Capture the cell that displays the provided text and extract its [x, y] central coordinate. 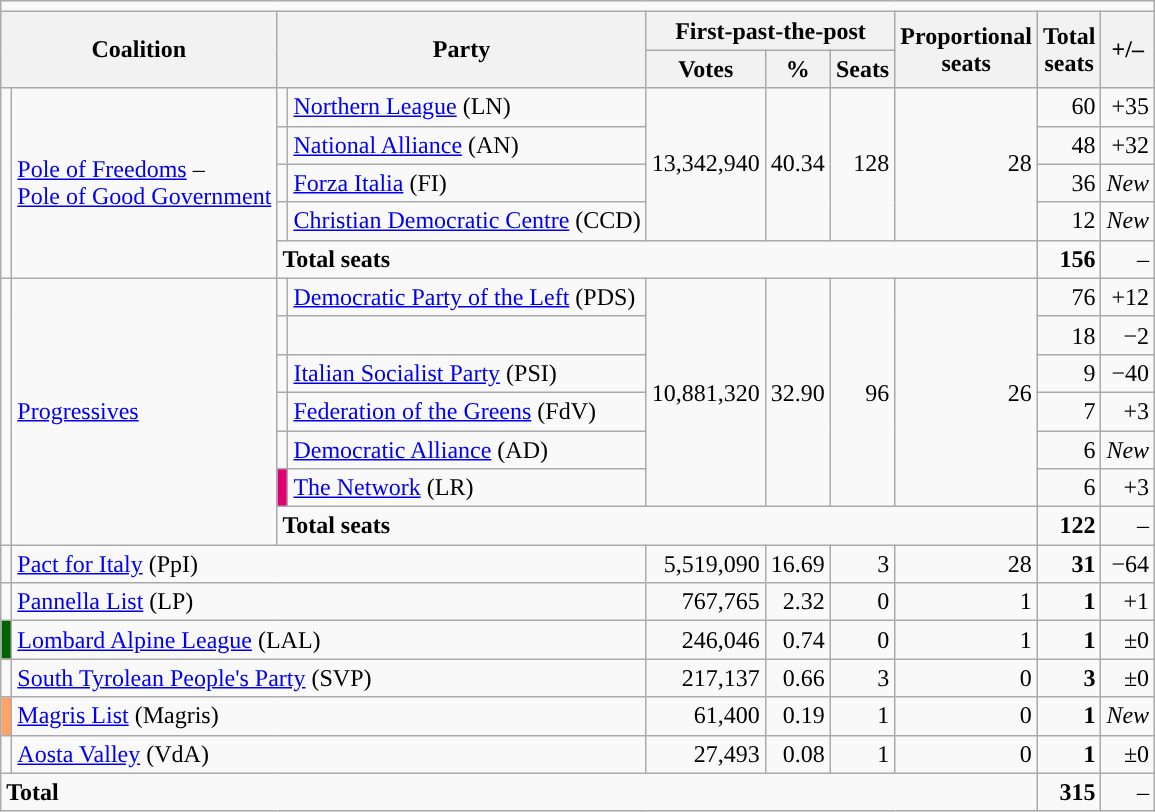
Lombard Alpine League (LAL) [329, 640]
First-past-the-post [770, 31]
Democratic Alliance (AD) [467, 449]
Northern League (LN) [467, 107]
+1 [1128, 602]
Seats [862, 69]
48 [1069, 145]
36 [1069, 183]
The Network (LR) [467, 488]
Progressives [144, 411]
−2 [1128, 335]
South Tyrolean People's Party (SVP) [329, 678]
Votes [706, 69]
% [798, 69]
315 [1069, 792]
32.90 [798, 392]
40.34 [798, 164]
Federation of the Greens (FdV) [467, 411]
Magris List (Magris) [329, 716]
Coalition [139, 50]
National Alliance (AN) [467, 145]
122 [1069, 526]
Pact for Italy (PpI) [329, 564]
2.32 [798, 602]
Democratic Party of the Left (PDS) [467, 297]
Proportional seats [966, 50]
156 [1069, 259]
Forza Italia (FI) [467, 183]
Christian Democratic Centre (CCD) [467, 221]
Aosta Valley (VdA) [329, 754]
16.69 [798, 564]
0.66 [798, 678]
767,765 [706, 602]
13,342,940 [706, 164]
+35 [1128, 107]
60 [1069, 107]
−40 [1128, 373]
96 [862, 392]
128 [862, 164]
0.19 [798, 716]
9 [1069, 373]
246,046 [706, 640]
18 [1069, 335]
27,493 [706, 754]
Party [462, 50]
7 [1069, 411]
Total [520, 792]
217,137 [706, 678]
31 [1069, 564]
61,400 [706, 716]
12 [1069, 221]
10,881,320 [706, 392]
76 [1069, 297]
Pannella List (LP) [329, 602]
5,519,090 [706, 564]
0.74 [798, 640]
26 [966, 392]
+12 [1128, 297]
−64 [1128, 564]
+/– [1128, 50]
0.08 [798, 754]
Pole of Freedoms – Pole of Good Government [144, 183]
Italian Socialist Party (PSI) [467, 373]
+32 [1128, 145]
